From the cell containing the given text, extract its center point as [x, y] coordinate. 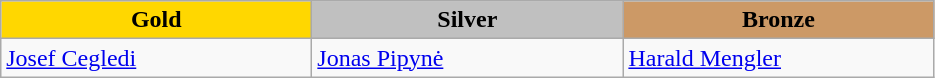
Gold [156, 20]
Josef Cegledi [156, 58]
Silver [468, 20]
Jonas Pipynė [468, 58]
Bronze [778, 20]
Harald Mengler [778, 58]
